For the text-containing cell, return its midpoint in [X, Y] coordinate format. 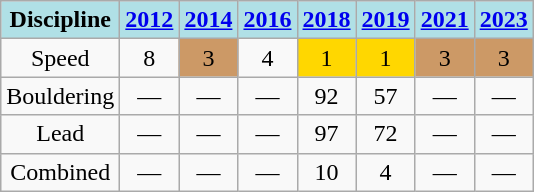
10 [326, 172]
Combined [60, 172]
Bouldering [60, 96]
2019 [386, 20]
72 [386, 134]
Lead [60, 134]
97 [326, 134]
Discipline [60, 20]
Speed [60, 58]
2012 [150, 20]
92 [326, 96]
2021 [444, 20]
2023 [504, 20]
2014 [208, 20]
2018 [326, 20]
8 [150, 58]
2016 [268, 20]
57 [386, 96]
